Pinpoint the cell where the given text exists, returning its [X, Y] midpoint coordinate. 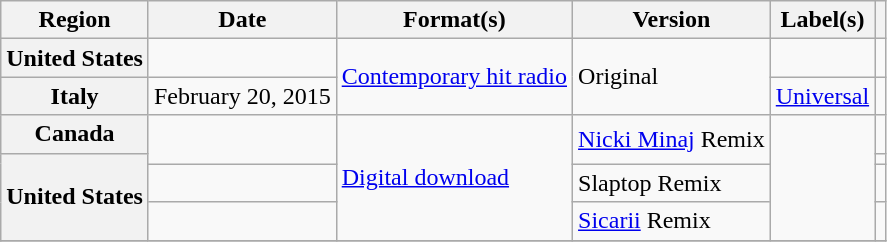
Format(s) [454, 20]
February 20, 2015 [242, 96]
Date [242, 20]
Contemporary hit radio [454, 77]
Universal [822, 96]
Nicki Minaj Remix [672, 140]
Label(s) [822, 20]
Sicarii Remix [672, 221]
Italy [75, 96]
Version [672, 20]
Region [75, 20]
Digital download [454, 178]
Original [672, 77]
Slaptop Remix [672, 183]
Canada [75, 134]
